Find where the given text appears and provide that cell's center as [X, Y] coordinate. 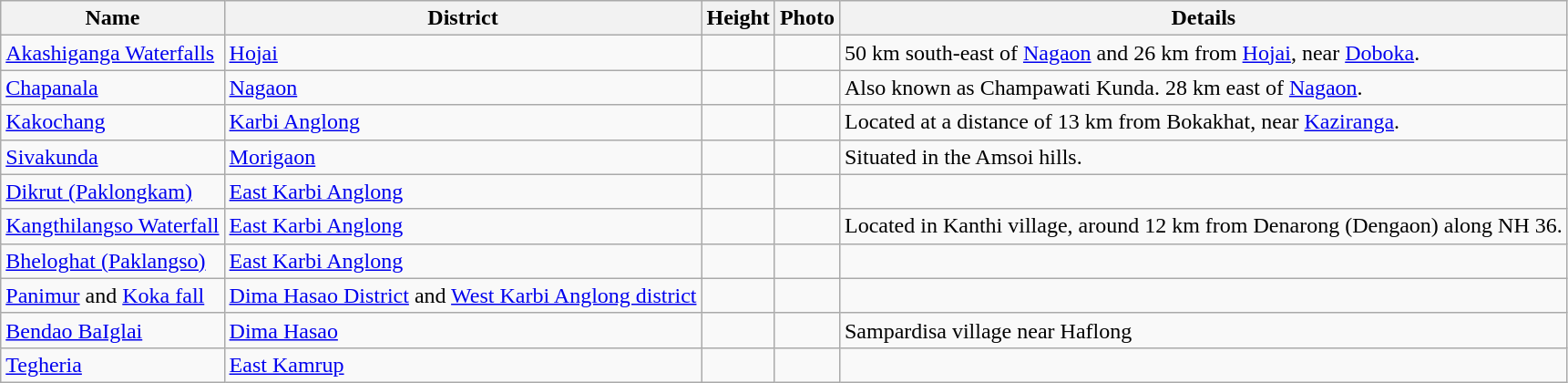
Panimur and Koka fall [113, 295]
Photo [807, 18]
Sivakunda [113, 157]
Kakochang [113, 122]
District [463, 18]
Tegheria [113, 365]
Dima Hasao [463, 330]
Name [113, 18]
Dikrut (Paklongkam) [113, 191]
East Kamrup [463, 365]
Dima Hasao District and West Karbi Anglong district [463, 295]
Hojai [463, 53]
Sampardisa village near Haflong [1203, 330]
Karbi Anglong [463, 122]
Chapanala [113, 88]
50 km south-east of Nagaon and 26 km from Hojai, near Doboka. [1203, 53]
Kangthilangso Waterfall [113, 226]
Situated in the Amsoi hills. [1203, 157]
Akashiganga Waterfalls [113, 53]
Bheloghat (Paklangso) [113, 261]
Nagaon [463, 88]
Morigaon [463, 157]
Located at a distance of 13 km from Bokakhat, near Kaziranga. [1203, 122]
Details [1203, 18]
Height [738, 18]
Located in Kanthi village, around 12 km from Denarong (Dengaon) along NH 36. [1203, 226]
Also known as Champawati Kunda. 28 km east of Nagaon. [1203, 88]
Bendao BaIglai [113, 330]
